Return (x, y) of the center of cell containing provided text 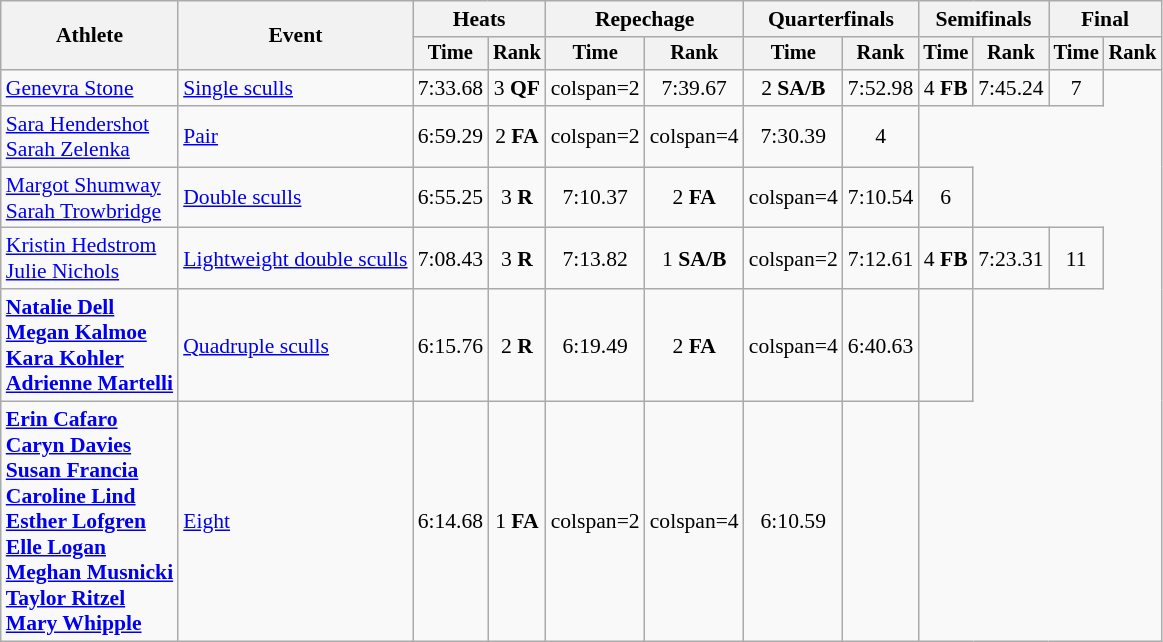
Erin CafaroCaryn DaviesSusan FranciaCaroline LindEsther LofgrenElle LoganMeghan MusnickiTaylor RitzelMary Whipple (90, 522)
6:10.59 (794, 522)
Semifinals (983, 19)
7:45.24 (1010, 88)
7:52.98 (880, 88)
7:08.43 (450, 258)
Margot ShumwaySarah Trowbridge (90, 198)
Heats (480, 19)
6:15.76 (450, 345)
Lightweight double sculls (295, 258)
4 (880, 136)
Quarterfinals (832, 19)
7:39.67 (694, 88)
Athlete (90, 36)
Repechage (645, 19)
2 SA/B (794, 88)
Final (1105, 19)
Eight (295, 522)
6 (946, 198)
Genevra Stone (90, 88)
Natalie DellMegan KalmoeKara KohlerAdrienne Martelli (90, 345)
7:13.82 (596, 258)
11 (1076, 258)
1 SA/B (694, 258)
1 FA (517, 522)
7:10.37 (596, 198)
2 R (517, 345)
7:12.61 (880, 258)
Event (295, 36)
7 (1076, 88)
Single sculls (295, 88)
7:10.54 (880, 198)
Pair (295, 136)
7:30.39 (794, 136)
Double sculls (295, 198)
6:55.25 (450, 198)
6:40.63 (880, 345)
6:19.49 (596, 345)
7:33.68 (450, 88)
3 QF (517, 88)
Quadruple sculls (295, 345)
7:23.31 (1010, 258)
6:59.29 (450, 136)
Kristin HedstromJulie Nichols (90, 258)
Sara HendershotSarah Zelenka (90, 136)
6:14.68 (450, 522)
